Identify which cell holds the provided text, then report its [X, Y] central coordinate. 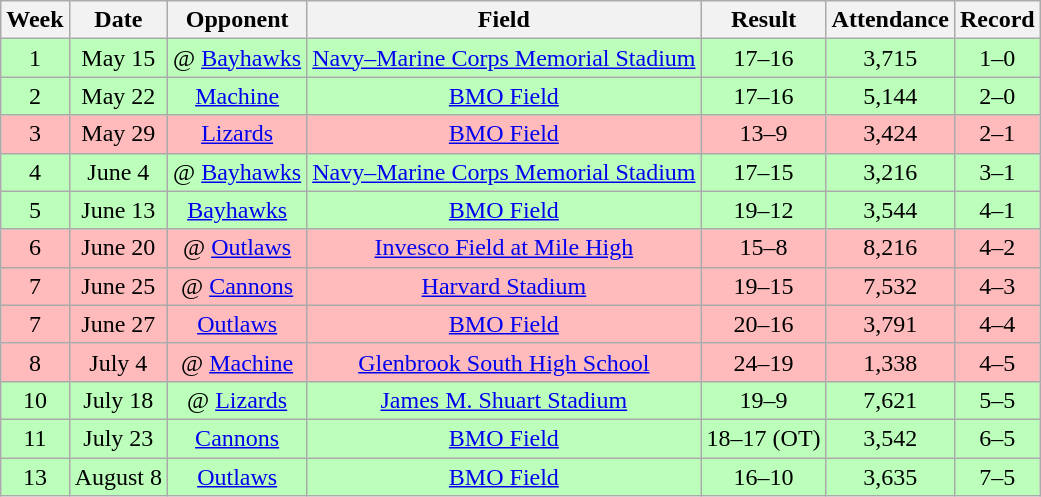
24–19 [764, 362]
10 [35, 400]
May 29 [118, 134]
1,338 [890, 362]
Invesco Field at Mile High [504, 248]
4–3 [997, 286]
19–9 [764, 400]
6–5 [997, 438]
July 23 [118, 438]
4 [35, 172]
7,532 [890, 286]
James M. Shuart Stadium [504, 400]
6 [35, 248]
Harvard Stadium [504, 286]
11 [35, 438]
3,424 [890, 134]
@ Machine [238, 362]
Cannons [238, 438]
5–5 [997, 400]
16–10 [764, 477]
May 22 [118, 96]
20–16 [764, 324]
13–9 [764, 134]
Date [118, 20]
3 [35, 134]
July 18 [118, 400]
4–1 [997, 210]
Field [504, 20]
Week [35, 20]
Bayhawks [238, 210]
May 15 [118, 58]
June 25 [118, 286]
@ Lizards [238, 400]
Opponent [238, 20]
2 [35, 96]
June 20 [118, 248]
June 13 [118, 210]
June 27 [118, 324]
3,715 [890, 58]
Result [764, 20]
3,544 [890, 210]
7,621 [890, 400]
4–4 [997, 324]
Machine [238, 96]
3,216 [890, 172]
1–0 [997, 58]
August 8 [118, 477]
1 [35, 58]
3,542 [890, 438]
5,144 [890, 96]
8,216 [890, 248]
2–0 [997, 96]
@ Cannons [238, 286]
18–17 (OT) [764, 438]
15–8 [764, 248]
3,791 [890, 324]
Lizards [238, 134]
4–2 [997, 248]
17–15 [764, 172]
@ Outlaws [238, 248]
Glenbrook South High School [504, 362]
5 [35, 210]
19–12 [764, 210]
8 [35, 362]
13 [35, 477]
7–5 [997, 477]
3–1 [997, 172]
Record [997, 20]
3,635 [890, 477]
19–15 [764, 286]
2–1 [997, 134]
July 4 [118, 362]
4–5 [997, 362]
June 4 [118, 172]
Attendance [890, 20]
